Extract the (X, Y) coordinate from the center of the cell holding the provided text.  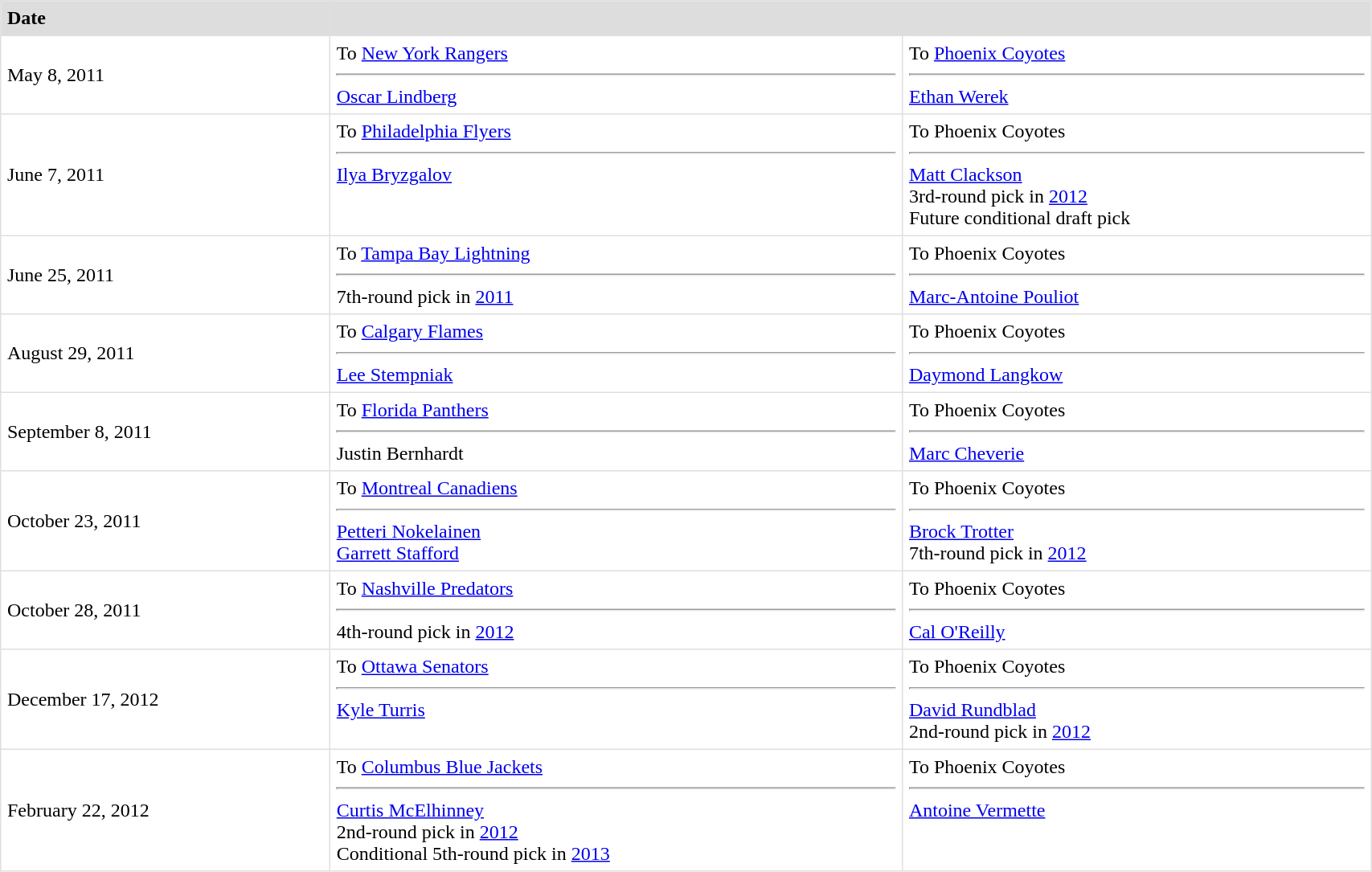
To Florida Panthers Justin Bernhardt (616, 432)
To Phoenix Coyotes Marc Cheverie (1137, 432)
June 25, 2011 (166, 275)
To Tampa Bay Lightning 7th-round pick in 2011 (616, 275)
To Phoenix Coyotes David Rundblad2nd-round pick in 2012 (1137, 699)
June 7, 2011 (166, 175)
To Montreal Canadiens Petteri NokelainenGarrett Stafford (616, 521)
October 28, 2011 (166, 610)
To New York Rangers Oscar Lindberg (616, 75)
To Phoenix Coyotes Antoine Vermette (1137, 810)
May 8, 2011 (166, 75)
September 8, 2011 (166, 432)
To Ottawa Senators Kyle Turris (616, 699)
To Columbus Blue Jackets Curtis McElhinney2nd-round pick in 2012Conditional 5th-round pick in 2013 (616, 810)
October 23, 2011 (166, 521)
August 29, 2011 (166, 354)
To Phoenix Coyotes Marc-Antoine Pouliot (1137, 275)
To Phoenix Coyotes Cal O'Reilly (1137, 610)
To Phoenix Coyotes Daymond Langkow (1137, 354)
To Phoenix Coyotes Ethan Werek (1137, 75)
Date (166, 18)
To Nashville Predators 4th-round pick in 2012 (616, 610)
February 22, 2012 (166, 810)
To Philadelphia Flyers Ilya Bryzgalov (616, 175)
December 17, 2012 (166, 699)
To Calgary Flames Lee Stempniak (616, 354)
To Phoenix Coyotes Matt Clackson3rd-round pick in 2012Future conditional draft pick (1137, 175)
To Phoenix Coyotes Brock Trotter7th-round pick in 2012 (1137, 521)
